Detect which cell encompasses the target text, then output its (x, y) center coordinate. 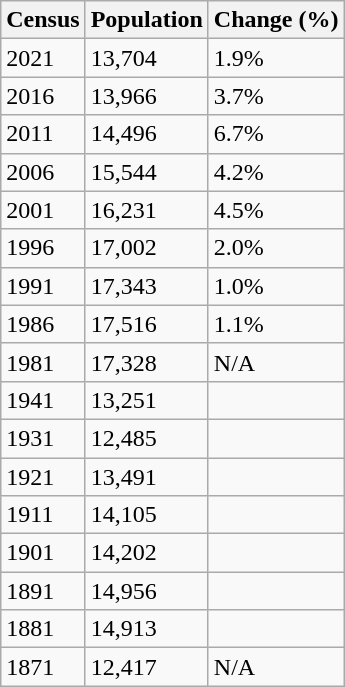
2011 (43, 134)
Change (%) (276, 20)
1911 (43, 515)
2.0% (276, 248)
1.0% (276, 286)
1986 (43, 324)
4.5% (276, 210)
2016 (43, 96)
14,956 (146, 591)
17,343 (146, 286)
14,105 (146, 515)
14,202 (146, 553)
1991 (43, 286)
13,966 (146, 96)
2021 (43, 58)
1931 (43, 438)
1881 (43, 629)
17,328 (146, 362)
13,491 (146, 477)
16,231 (146, 210)
2001 (43, 210)
Census (43, 20)
17,516 (146, 324)
1.9% (276, 58)
1891 (43, 591)
13,704 (146, 58)
2006 (43, 172)
17,002 (146, 248)
4.2% (276, 172)
3.7% (276, 96)
1996 (43, 248)
1981 (43, 362)
1901 (43, 553)
6.7% (276, 134)
1921 (43, 477)
1.1% (276, 324)
Population (146, 20)
1941 (43, 400)
12,485 (146, 438)
12,417 (146, 667)
1871 (43, 667)
13,251 (146, 400)
15,544 (146, 172)
14,913 (146, 629)
14,496 (146, 134)
